Determine the (x, y) coordinate at the center of the cell enclosing the given text.  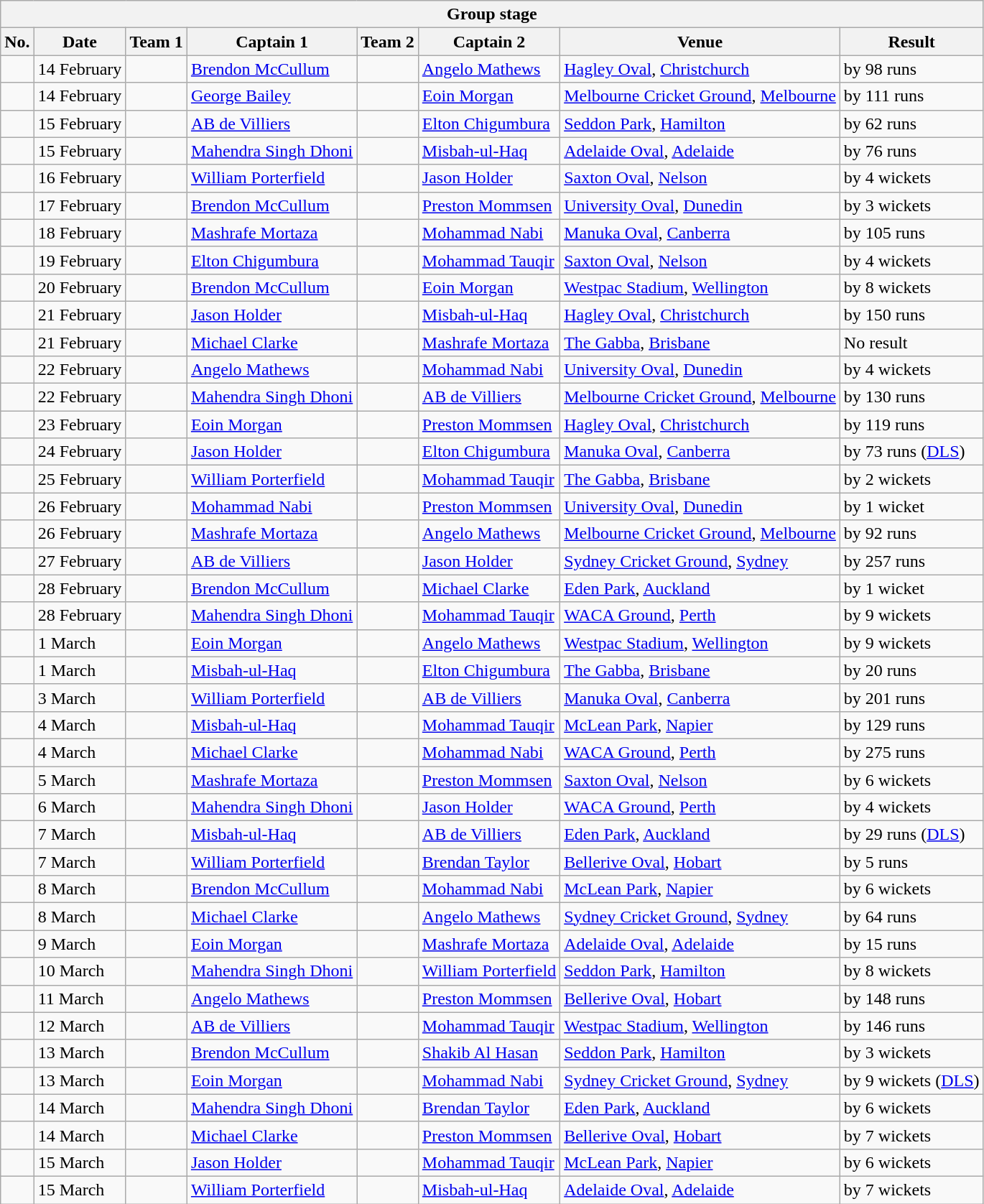
19 February (80, 260)
Group stage (492, 14)
Shakib Al Hasan (488, 1053)
by 275 runs (911, 752)
No. (17, 42)
Team 2 (388, 42)
by 257 runs (911, 561)
5 March (80, 779)
by 20 runs (911, 670)
by 146 runs (911, 1026)
12 March (80, 1026)
by 5 runs (911, 862)
20 February (80, 287)
Captain 2 (488, 42)
by 62 runs (911, 124)
by 98 runs (911, 69)
18 February (80, 233)
by 201 runs (911, 698)
3 March (80, 698)
by 111 runs (911, 96)
Venue (700, 42)
by 119 runs (911, 425)
by 29 runs (DLS) (911, 835)
by 73 runs (DLS) (911, 452)
25 February (80, 479)
6 March (80, 807)
23 February (80, 425)
27 February (80, 561)
by 130 runs (911, 397)
by 129 runs (911, 725)
by 92 runs (911, 534)
9 March (80, 944)
by 2 wickets (911, 479)
by 9 wickets (DLS) (911, 1080)
Date (80, 42)
16 February (80, 178)
by 76 runs (911, 151)
11 March (80, 999)
by 15 runs (911, 944)
by 64 runs (911, 917)
Result (911, 42)
No result (911, 343)
George Bailey (271, 96)
by 105 runs (911, 233)
24 February (80, 452)
Captain 1 (271, 42)
17 February (80, 205)
by 150 runs (911, 315)
Team 1 (157, 42)
by 148 runs (911, 999)
10 March (80, 971)
